For the text-containing cell, return its midpoint in [x, y] coordinate format. 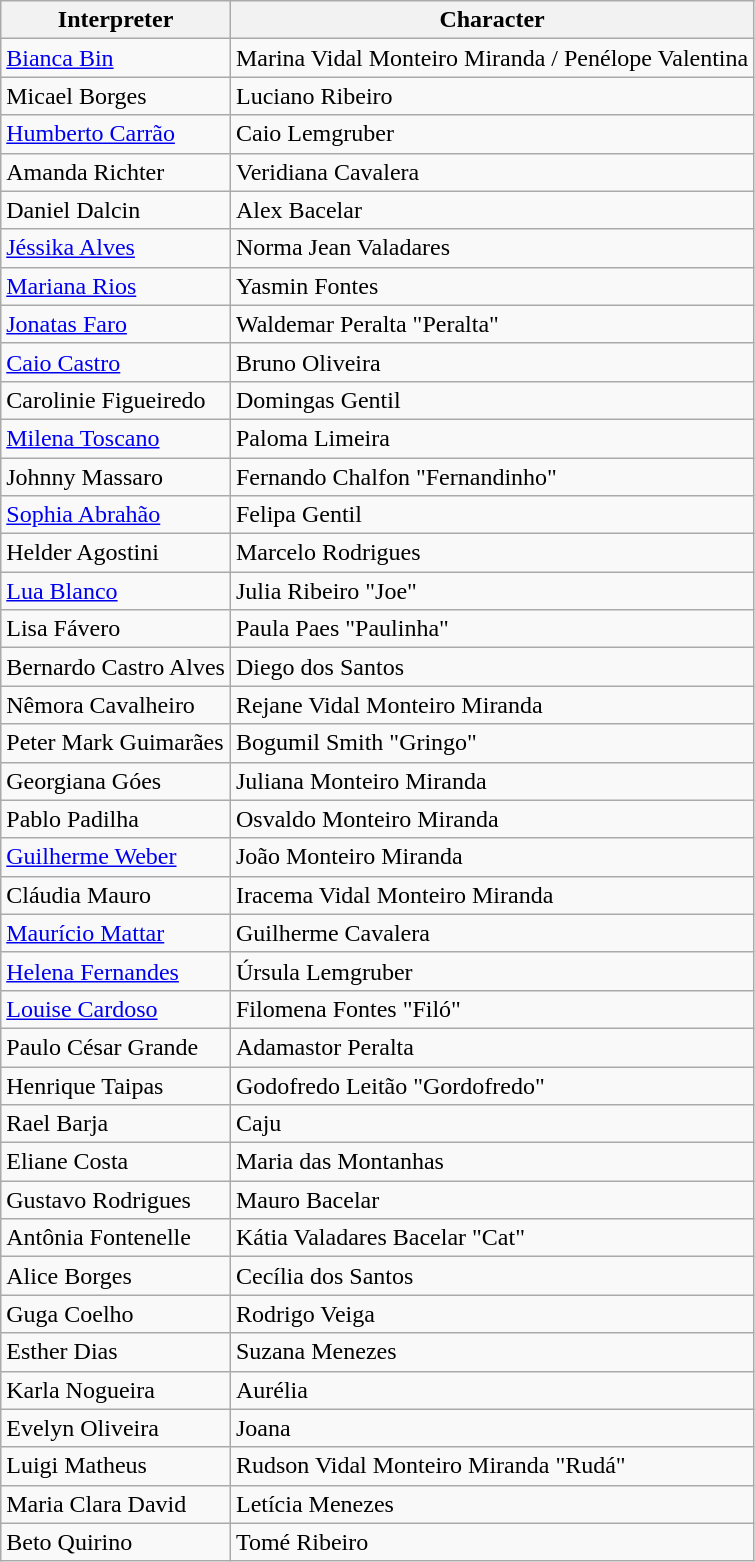
Rodrigo Veiga [492, 1314]
Jéssika Alves [116, 248]
Cecília dos Santos [492, 1276]
Bogumil Smith "Gringo" [492, 743]
Kátia Valadares Bacelar "Cat" [492, 1238]
Interpreter [116, 20]
Daniel Dalcin [116, 210]
Guilherme Cavalera [492, 933]
Paula Paes "Paulinha" [492, 629]
Bianca Bin [116, 58]
Fernando Chalfon "Fernandinho" [492, 477]
Marcelo Rodrigues [492, 553]
Pablo Padilha [116, 819]
Guga Coelho [116, 1314]
Sophia Abrahão [116, 515]
Domingas Gentil [492, 400]
Suzana Menezes [492, 1352]
Norma Jean Valadares [492, 248]
Filomena Fontes "Filó" [492, 1009]
Mariana Rios [116, 286]
Rudson Vidal Monteiro Miranda "Rudá" [492, 1466]
Waldemar Peralta "Peralta" [492, 324]
Úrsula Lemgruber [492, 971]
Louise Cardoso [116, 1009]
Maria Clara David [116, 1504]
Caio Lemgruber [492, 134]
Veridiana Cavalera [492, 172]
Peter Mark Guimarães [116, 743]
Esther Dias [116, 1352]
Karla Nogueira [116, 1390]
Joana [492, 1428]
Beto Quirino [116, 1542]
Georgiana Góes [116, 781]
Milena Toscano [116, 438]
João Monteiro Miranda [492, 857]
Lisa Fávero [116, 629]
Rael Barja [116, 1124]
Nêmora Cavalheiro [116, 705]
Maurício Mattar [116, 933]
Rejane Vidal Monteiro Miranda [492, 705]
Felipa Gentil [492, 515]
Aurélia [492, 1390]
Guilherme Weber [116, 857]
Julia Ribeiro "Joe" [492, 591]
Eliane Costa [116, 1162]
Mauro Bacelar [492, 1200]
Bruno Oliveira [492, 362]
Caju [492, 1124]
Paloma Limeira [492, 438]
Yasmin Fontes [492, 286]
Godofredo Leitão "Gordofredo" [492, 1085]
Maria das Montanhas [492, 1162]
Luciano Ribeiro [492, 96]
Letícia Menezes [492, 1504]
Adamastor Peralta [492, 1047]
Alice Borges [116, 1276]
Carolinie Figueiredo [116, 400]
Marina Vidal Monteiro Miranda / Penélope Valentina [492, 58]
Bernardo Castro Alves [116, 667]
Osvaldo Monteiro Miranda [492, 819]
Humberto Carrão [116, 134]
Paulo César Grande [116, 1047]
Tomé Ribeiro [492, 1542]
Micael Borges [116, 96]
Alex Bacelar [492, 210]
Luigi Matheus [116, 1466]
Amanda Richter [116, 172]
Character [492, 20]
Caio Castro [116, 362]
Cláudia Mauro [116, 895]
Iracema Vidal Monteiro Miranda [492, 895]
Helder Agostini [116, 553]
Gustavo Rodrigues [116, 1200]
Evelyn Oliveira [116, 1428]
Johnny Massaro [116, 477]
Henrique Taipas [116, 1085]
Jonatas Faro [116, 324]
Lua Blanco [116, 591]
Juliana Monteiro Miranda [492, 781]
Helena Fernandes [116, 971]
Diego dos Santos [492, 667]
Antônia Fontenelle [116, 1238]
